Provide the [x, y] coordinate of the cell's center where the given text is located.  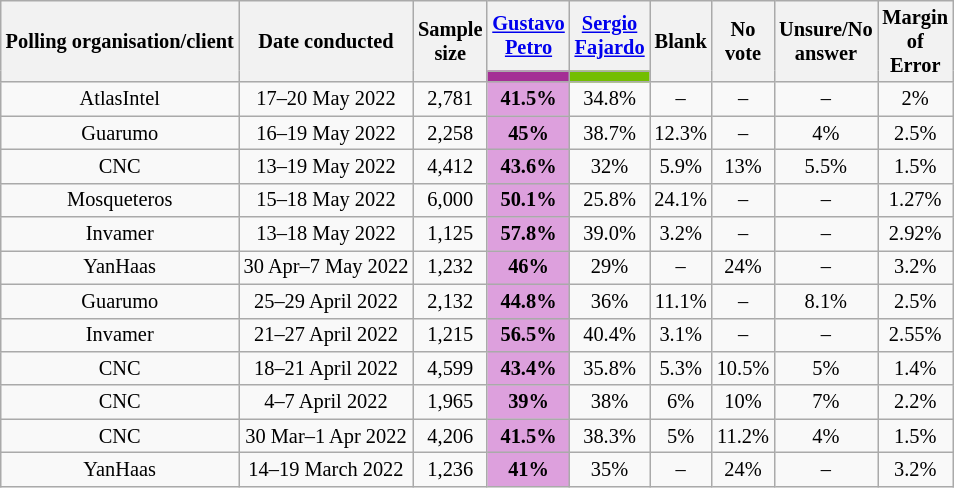
44.8% [528, 301]
Date conducted [326, 41]
Samplesize [450, 41]
4,206 [450, 436]
Blank [681, 41]
13–19 May 2022 [326, 166]
4,412 [450, 166]
3.1% [681, 335]
5.5% [826, 166]
43.4% [528, 368]
Sergio Fajardo [610, 35]
25.8% [610, 200]
2.55% [916, 335]
10% [743, 402]
38.7% [610, 133]
12.3% [681, 133]
43.6% [528, 166]
1.27% [916, 200]
Margin of Error [916, 41]
2,258 [450, 133]
1,125 [450, 234]
35.8% [610, 368]
17–20 May 2022 [326, 99]
1,965 [450, 402]
2.2% [916, 402]
Unsure/No answer [826, 41]
32% [610, 166]
4,599 [450, 368]
15–18 May 2022 [326, 200]
30 Mar–1 Apr 2022 [326, 436]
18–21 April 2022 [326, 368]
39% [528, 402]
Mosqueteros [120, 200]
35% [610, 469]
Gustavo Petro [528, 35]
30 Apr–7 May 2022 [326, 267]
11.2% [743, 436]
41% [528, 469]
56.5% [528, 335]
21–27 April 2022 [326, 335]
No vote [743, 41]
10.5% [743, 368]
39.0% [610, 234]
2% [916, 99]
38% [610, 402]
45% [528, 133]
24.1% [681, 200]
5.3% [681, 368]
36% [610, 301]
2,781 [450, 99]
1,236 [450, 469]
7% [826, 402]
6% [681, 402]
Polling organisation/client [120, 41]
1,232 [450, 267]
6,000 [450, 200]
13–18 May 2022 [326, 234]
5.9% [681, 166]
40.4% [610, 335]
13% [743, 166]
1,215 [450, 335]
1.4% [916, 368]
4–7 April 2022 [326, 402]
AtlasIntel [120, 99]
38.3% [610, 436]
16–19 May 2022 [326, 133]
29% [610, 267]
57.8% [528, 234]
25–29 April 2022 [326, 301]
11.1% [681, 301]
2.92% [916, 234]
46% [528, 267]
8.1% [826, 301]
2,132 [450, 301]
14–19 March 2022 [326, 469]
34.8% [610, 99]
50.1% [528, 200]
